Detect which cell encompasses the target text, then output its (x, y) center coordinate. 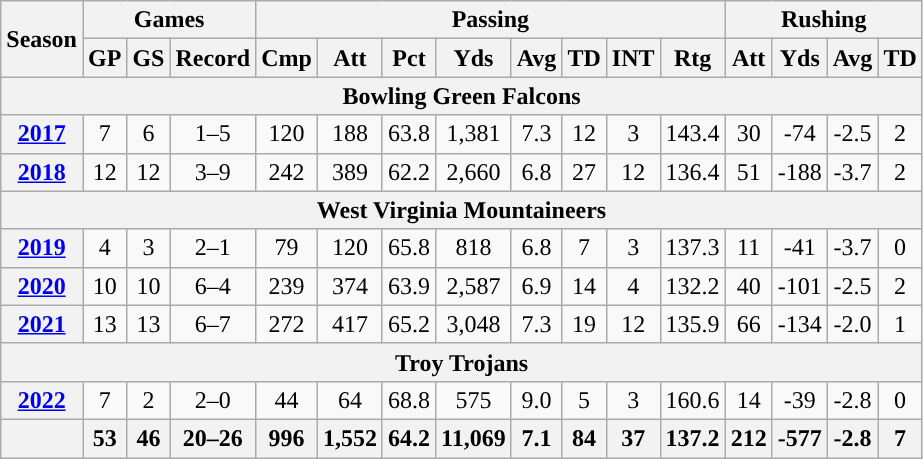
Season (42, 39)
1 (900, 324)
188 (350, 134)
417 (350, 324)
135.9 (692, 324)
20–26 (213, 438)
2021 (42, 324)
GP (104, 58)
136.4 (692, 172)
64.2 (408, 438)
2018 (42, 172)
44 (287, 400)
2–0 (213, 400)
1,381 (474, 134)
6–4 (213, 286)
INT (633, 58)
30 (748, 134)
West Virginia Mountaineers (462, 210)
Passing (490, 20)
-74 (800, 134)
-188 (800, 172)
389 (350, 172)
143.4 (692, 134)
-134 (800, 324)
2020 (42, 286)
-101 (800, 286)
Cmp (287, 58)
3–9 (213, 172)
2017 (42, 134)
7.1 (536, 438)
53 (104, 438)
6 (148, 134)
212 (748, 438)
65.8 (408, 248)
137.2 (692, 438)
-41 (800, 248)
65.2 (408, 324)
2,587 (474, 286)
46 (148, 438)
Bowling Green Falcons (462, 96)
2,660 (474, 172)
132.2 (692, 286)
2–1 (213, 248)
242 (287, 172)
137.3 (692, 248)
Games (168, 20)
51 (748, 172)
19 (584, 324)
3,048 (474, 324)
239 (287, 286)
996 (287, 438)
2022 (42, 400)
64 (350, 400)
6.9 (536, 286)
Rushing (824, 20)
575 (474, 400)
-577 (800, 438)
63.8 (408, 134)
37 (633, 438)
62.2 (408, 172)
818 (474, 248)
11,069 (474, 438)
5 (584, 400)
160.6 (692, 400)
63.9 (408, 286)
2019 (42, 248)
Record (213, 58)
Pct (408, 58)
1,552 (350, 438)
9.0 (536, 400)
40 (748, 286)
79 (287, 248)
-2.0 (852, 324)
374 (350, 286)
1–5 (213, 134)
68.8 (408, 400)
6–7 (213, 324)
27 (584, 172)
272 (287, 324)
84 (584, 438)
GS (148, 58)
Rtg (692, 58)
11 (748, 248)
-39 (800, 400)
66 (748, 324)
Troy Trojans (462, 362)
